Return [X, Y] of the center of cell containing provided text 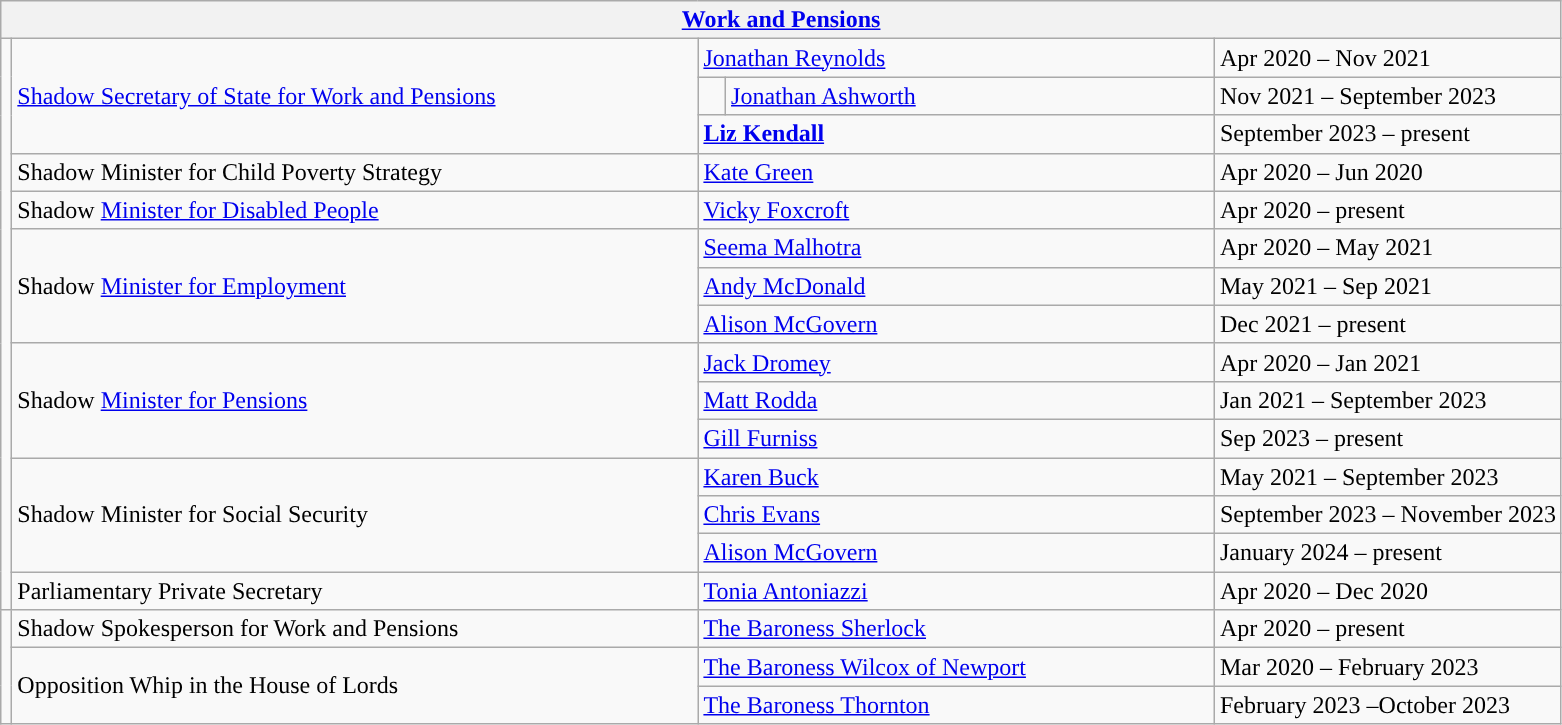
Seema Malhotra [956, 248]
The Baroness Wilcox of Newport [956, 667]
Shadow Secretary of State for Work and Pensions [355, 96]
Matt Rodda [956, 400]
Opposition Whip in the House of Lords [355, 686]
Shadow Minister for Disabled People [355, 210]
Apr 2020 – Jun 2020 [1388, 172]
September 2023 – present [1388, 134]
Apr 2020 – Nov 2021 [1388, 58]
Nov 2021 – September 2023 [1388, 96]
Chris Evans [956, 515]
Shadow Spokesperson for Work and Pensions [355, 629]
Jack Dromey [956, 362]
Gill Furniss [956, 438]
February 2023 –October 2023 [1388, 705]
Jonathan Reynolds [956, 58]
Sep 2023 – present [1388, 438]
The Baroness Thornton [956, 705]
Apr 2020 – May 2021 [1388, 248]
Kate Green [956, 172]
Shadow Minister for Child Poverty Strategy [355, 172]
Vicky Foxcroft [956, 210]
Apr 2020 – Dec 2020 [1388, 591]
Shadow Minister for Social Security [355, 515]
Jonathan Ashworth [970, 96]
Jan 2021 – September 2023 [1388, 400]
Tonia Antoniazzi [956, 591]
Mar 2020 – February 2023 [1388, 667]
Work and Pensions [782, 20]
September 2023 – November 2023 [1388, 515]
Liz Kendall [956, 134]
Shadow Minister for Employment [355, 286]
Dec 2021 – present [1388, 324]
Apr 2020 – Jan 2021 [1388, 362]
May 2021 – September 2023 [1388, 477]
Andy McDonald [956, 286]
Karen Buck [956, 477]
The Baroness Sherlock [956, 629]
January 2024 – present [1388, 553]
Shadow Minister for Pensions [355, 400]
Parliamentary Private Secretary [355, 591]
May 2021 – Sep 2021 [1388, 286]
